Identify which cell holds the provided text, then report its [x, y] central coordinate. 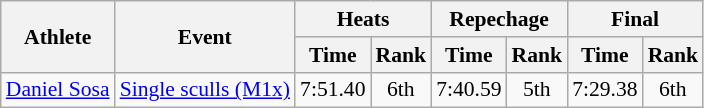
7:40.59 [468, 90]
Final [635, 19]
Daniel Sosa [58, 90]
Heats [363, 19]
7:51.40 [332, 90]
Repechage [499, 19]
5th [538, 90]
Event [205, 36]
Athlete [58, 36]
7:29.38 [604, 90]
Single sculls (M1x) [205, 90]
